Extract the (x, y) coordinate from the center of the cell holding the provided text.  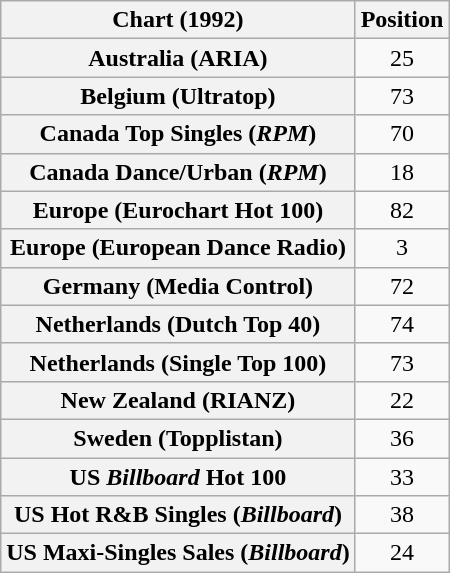
Canada Dance/Urban (RPM) (178, 172)
US Billboard Hot 100 (178, 477)
36 (402, 438)
US Hot R&B Singles (Billboard) (178, 515)
18 (402, 172)
US Maxi-Singles Sales (Billboard) (178, 553)
24 (402, 553)
3 (402, 248)
38 (402, 515)
Chart (1992) (178, 20)
Germany (Media Control) (178, 286)
22 (402, 400)
Belgium (Ultratop) (178, 96)
Canada Top Singles (RPM) (178, 134)
Netherlands (Single Top 100) (178, 362)
Australia (ARIA) (178, 58)
70 (402, 134)
Position (402, 20)
Europe (Eurochart Hot 100) (178, 210)
New Zealand (RIANZ) (178, 400)
Netherlands (Dutch Top 40) (178, 324)
Sweden (Topplistan) (178, 438)
72 (402, 286)
25 (402, 58)
74 (402, 324)
Europe (European Dance Radio) (178, 248)
33 (402, 477)
82 (402, 210)
